Output the [x, y] coordinate of the center of the cell containing the given text.  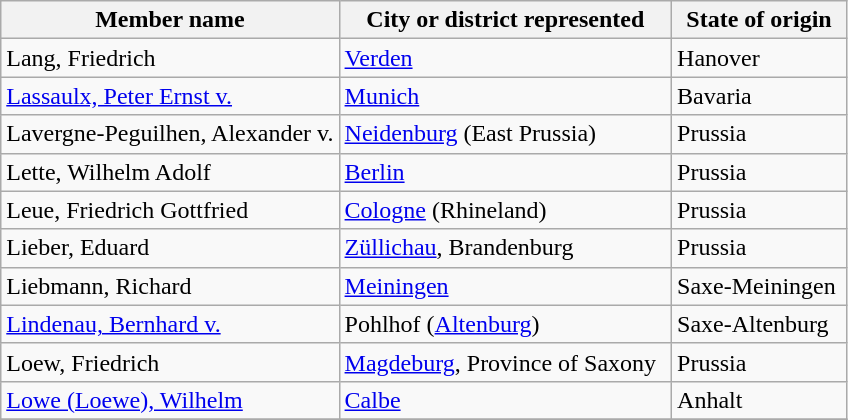
Bavaria [760, 96]
Lang, Friedrich [170, 58]
Member name [170, 20]
City or district represented [506, 20]
Hanover [760, 58]
Meiningen [506, 286]
Cologne (Rhineland) [506, 210]
Lavergne-Peguilhen, Alexander v. [170, 134]
Berlin [506, 172]
Lieber, Eduard [170, 248]
Verden [506, 58]
State of origin [760, 20]
Loew, Friedrich [170, 362]
Anhalt [760, 400]
Lowe (Loewe), Wilhelm [170, 400]
Saxe-Meiningen [760, 286]
Neidenburg (East Prussia) [506, 134]
Lassaulx, Peter Ernst v. [170, 96]
Saxe-Altenburg [760, 324]
Lindenau, Bernhard v. [170, 324]
Pohlhof (Altenburg) [506, 324]
Liebmann, Richard [170, 286]
Magdeburg, Province of Saxony [506, 362]
Züllichau, Brandenburg [506, 248]
Lette, Wilhelm Adolf [170, 172]
Calbe [506, 400]
Munich [506, 96]
Leue, Friedrich Gottfried [170, 210]
